Locate the cell with the specified text and output its (x, y) center coordinate. 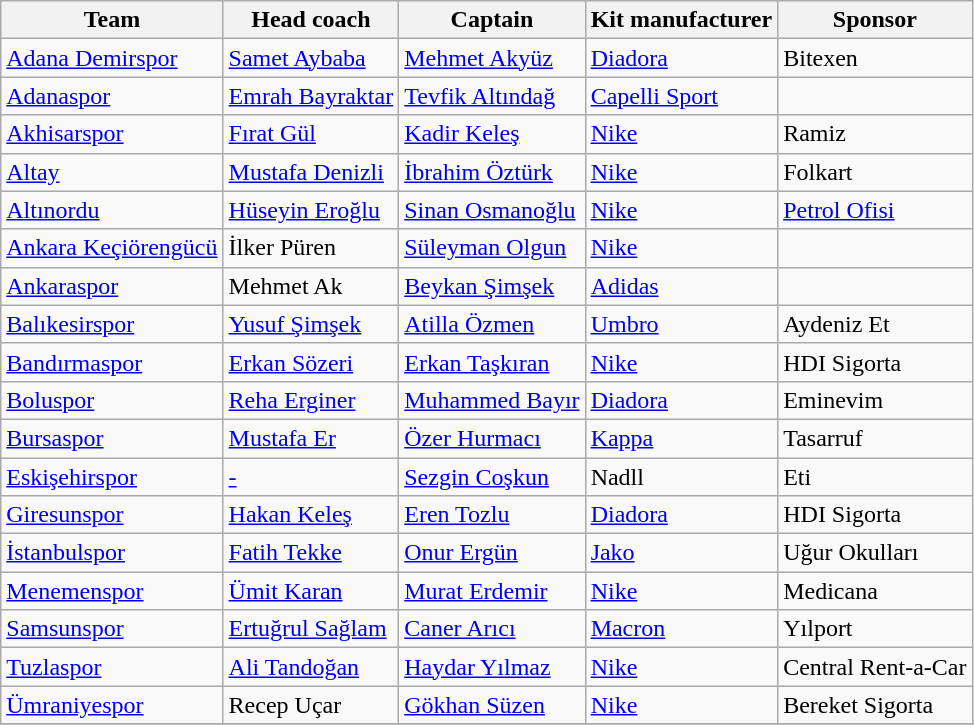
Muhammed Bayır (492, 400)
Caner Arıcı (492, 629)
Umbro (682, 324)
Tasarruf (875, 438)
Gökhan Süzen (492, 705)
Kadir Keleş (492, 134)
Yusuf Şimşek (311, 324)
Eskişehirspor (112, 477)
Emrah Bayraktar (311, 96)
Ertuğrul Sağlam (311, 629)
Folkart (875, 172)
Mustafa Er (311, 438)
Reha Erginer (311, 400)
Ümraniyespor (112, 705)
Özer Hurmacı (492, 438)
Eren Tozlu (492, 515)
Bursaspor (112, 438)
Hakan Keleş (311, 515)
Murat Erdemir (492, 591)
Adidas (682, 286)
Captain (492, 20)
Mehmet Akyüz (492, 58)
Medicana (875, 591)
Ümit Karan (311, 591)
Menemenspor (112, 591)
Ankara Keçiörengücü (112, 248)
Kappa (682, 438)
- (311, 477)
Erkan Sözeri (311, 362)
Recep Uçar (311, 705)
Onur Ergün (492, 553)
Tevfik Altındağ (492, 96)
Süleyman Olgun (492, 248)
İlker Püren (311, 248)
Ali Tandoğan (311, 667)
Boluspor (112, 400)
Sezgin Coşkun (492, 477)
Macron (682, 629)
Tuzlaspor (112, 667)
Adana Demirspor (112, 58)
Erkan Taşkıran (492, 362)
Yılport (875, 629)
Haydar Yılmaz (492, 667)
Samsunspor (112, 629)
Beykan Şimşek (492, 286)
Eminevim (875, 400)
Balıkesirspor (112, 324)
İstanbulspor (112, 553)
Ankaraspor (112, 286)
Fatih Tekke (311, 553)
Sinan Osmanoğlu (492, 210)
Fırat Gül (311, 134)
Eti (875, 477)
Bitexen (875, 58)
Atilla Özmen (492, 324)
Altınordu (112, 210)
Giresunspor (112, 515)
Petrol Ofisi (875, 210)
Ramiz (875, 134)
İbrahim Öztürk (492, 172)
Team (112, 20)
Mustafa Denizli (311, 172)
Altay (112, 172)
Mehmet Ak (311, 286)
Jako (682, 553)
Central Rent-a-Car (875, 667)
Nadll (682, 477)
Bandırmaspor (112, 362)
Kit manufacturer (682, 20)
Sponsor (875, 20)
Uğur Okulları (875, 553)
Samet Aybaba (311, 58)
Head coach (311, 20)
Adanaspor (112, 96)
Hüseyin Eroğlu (311, 210)
Capelli Sport (682, 96)
Bereket Sigorta (875, 705)
Akhisarspor (112, 134)
Aydeniz Et (875, 324)
